Return (x, y) of the center of cell containing provided text 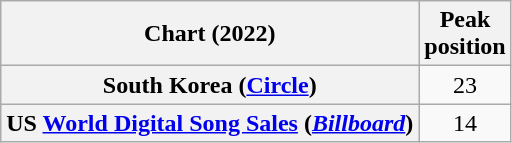
US World Digital Song Sales (Billboard) (210, 123)
23 (465, 85)
14 (465, 123)
Chart (2022) (210, 34)
South Korea (Circle) (210, 85)
Peakposition (465, 34)
